Return the [X, Y] coordinate for the center point of the cell that contains the specified text.  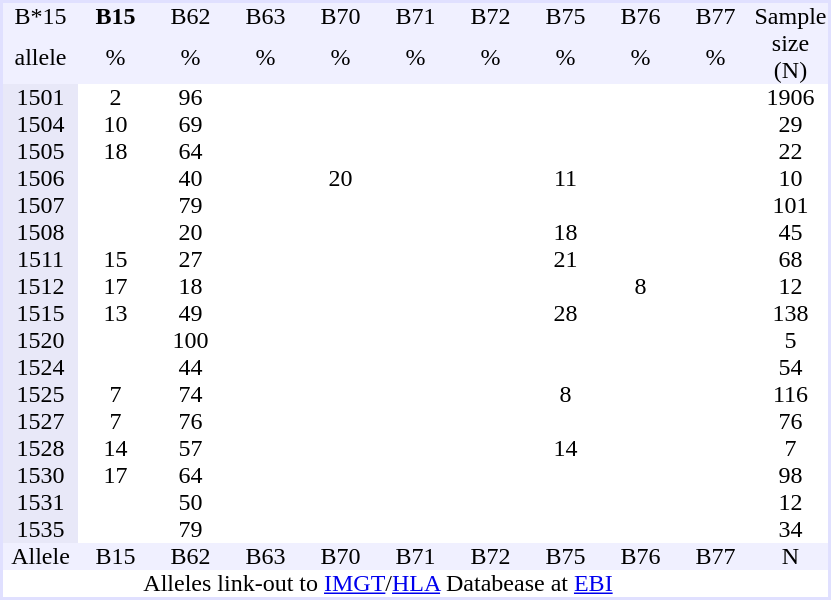
1501 [40, 98]
40 [190, 178]
5 [790, 340]
Allele [40, 556]
Alleles link-out to IMGT/HLA Databease at EBI [378, 584]
1512 [40, 286]
N [790, 556]
101 [790, 206]
100 [190, 340]
29 [790, 124]
28 [566, 314]
1525 [40, 394]
B*15 [40, 16]
1524 [40, 368]
11 [566, 178]
116 [790, 394]
1535 [40, 530]
98 [790, 476]
2 [116, 98]
68 [790, 260]
Sample [790, 16]
1506 [40, 178]
69 [190, 124]
1507 [40, 206]
57 [190, 448]
1527 [40, 422]
15 [116, 260]
96 [190, 98]
1511 [40, 260]
27 [190, 260]
54 [790, 368]
1505 [40, 152]
50 [190, 502]
21 [566, 260]
1520 [40, 340]
allele [40, 57]
44 [190, 368]
1528 [40, 448]
1504 [40, 124]
1531 [40, 502]
13 [116, 314]
1508 [40, 232]
49 [190, 314]
1515 [40, 314]
22 [790, 152]
1530 [40, 476]
1906 [790, 98]
138 [790, 314]
size (N) [790, 57]
34 [790, 530]
45 [790, 232]
74 [190, 394]
